Identify which cell holds the provided text, then report its (X, Y) central coordinate. 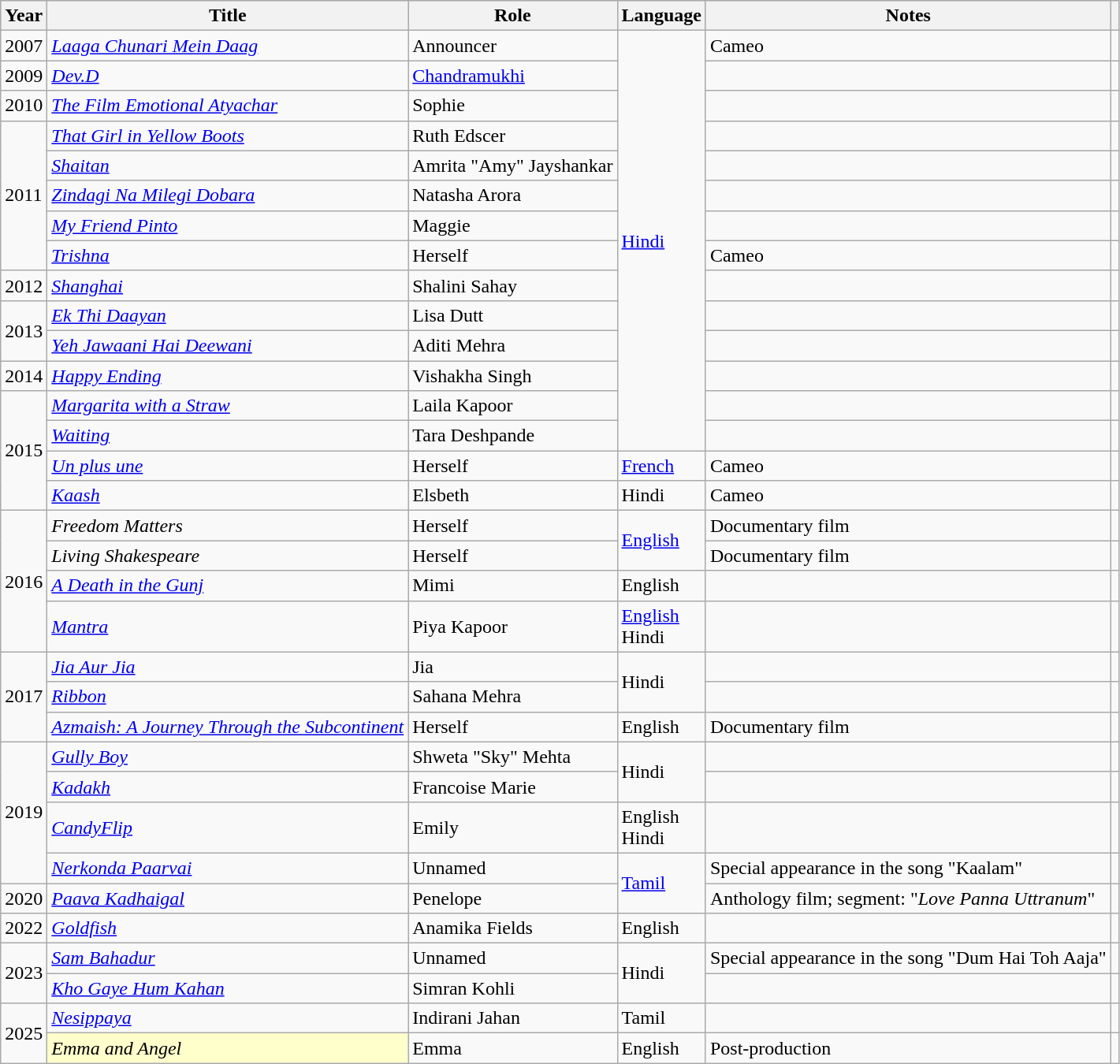
Post-production (908, 1048)
Gully Boy (228, 757)
Kadakh (228, 787)
Sophie (512, 106)
Role (512, 16)
Sahana Mehra (512, 697)
2023 (24, 973)
Nerkonda Paarvai (228, 868)
2013 (24, 330)
Notes (908, 16)
Mimi (512, 586)
Anthology film; segment: "Love Panna Uttranum" (908, 898)
The Film Emotional Atyachar (228, 106)
Special appearance in the song "Kaalam" (908, 868)
Ribbon (228, 697)
Language (661, 16)
Laaga Chunari Mein Daag (228, 46)
2010 (24, 106)
CandyFlip (228, 828)
2009 (24, 76)
Maggie (512, 225)
2017 (24, 697)
Amrita "Amy" Jayshankar (512, 166)
Anamika Fields (512, 928)
Jia (512, 667)
Lisa Dutt (512, 315)
Happy Ending (228, 376)
Dev.D (228, 76)
Living Shakespeare (228, 556)
Emma and Angel (228, 1048)
Nesippaya (228, 1018)
Kho Gaye Hum Kahan (228, 988)
Zindagi Na Milegi Dobara (228, 195)
2020 (24, 898)
2012 (24, 285)
Ruth Edscer (512, 136)
2016 (24, 582)
Sam Bahadur (228, 958)
Trishna (228, 255)
Jia Aur Jia (228, 667)
Piya Kapoor (512, 626)
2025 (24, 1033)
Shaitan (228, 166)
Waiting (228, 436)
2011 (24, 195)
2022 (24, 928)
Natasha Arora (512, 195)
Tara Deshpande (512, 436)
Un plus une (228, 466)
Aditi Mehra (512, 345)
2015 (24, 451)
Yeh Jawaani Hai Deewani (228, 345)
Francoise Marie (512, 787)
Shanghai (228, 285)
French (661, 466)
Elsbeth (512, 496)
A Death in the Gunj (228, 586)
Announcer (512, 46)
Paava Kadhaigal (228, 898)
Shalini Sahay (512, 285)
Kaash (228, 496)
Vishakha Singh (512, 376)
Freedom Matters (228, 526)
Shweta "Sky" Mehta (512, 757)
Chandramukhi (512, 76)
2007 (24, 46)
Azmaish: A Journey Through the Subcontinent (228, 727)
Penelope (512, 898)
Special appearance in the song "Dum Hai Toh Aaja" (908, 958)
Margarita with a Straw (228, 406)
Simran Kohli (512, 988)
Emily (512, 828)
Mantra (228, 626)
That Girl in Yellow Boots (228, 136)
Title (228, 16)
Laila Kapoor (512, 406)
My Friend Pinto (228, 225)
2019 (24, 812)
Goldfish (228, 928)
Emma (512, 1048)
Year (24, 16)
Ek Thi Daayan (228, 315)
2014 (24, 376)
Indirani Jahan (512, 1018)
